Extract the (x, y) coordinate from the center of the cell holding the provided text.  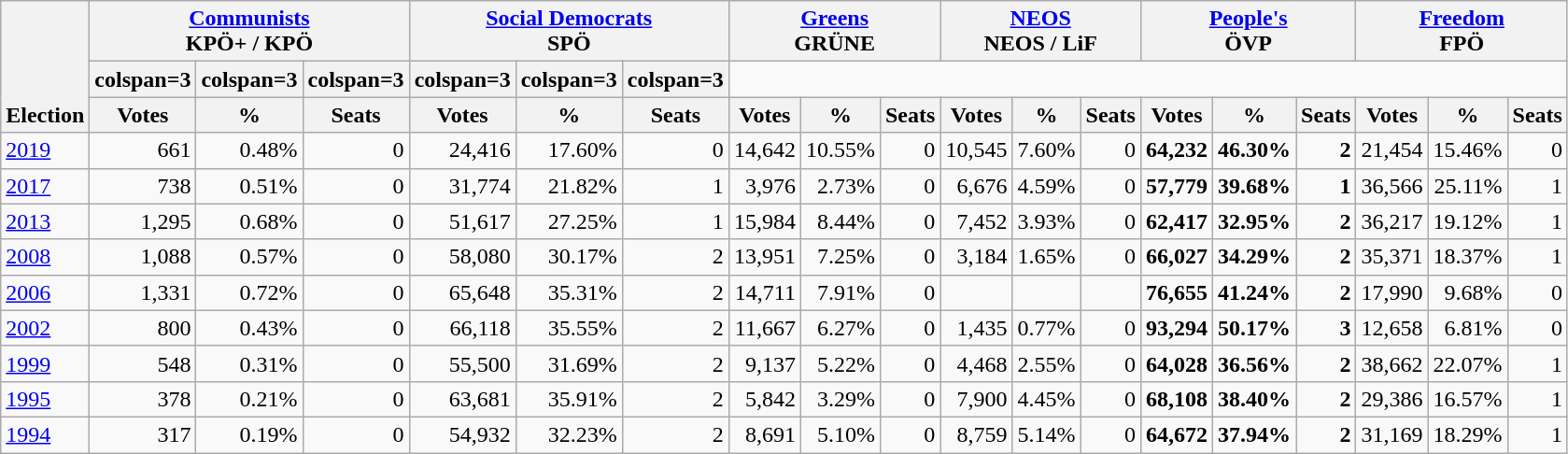
32.95% (1253, 221)
17,990 (1391, 292)
16.57% (1468, 399)
31.69% (569, 363)
15,984 (764, 221)
5,842 (764, 399)
1,331 (143, 292)
0.51% (249, 186)
CommunistsKPÖ+ / KPÖ (249, 32)
30.17% (569, 257)
22.07% (1468, 363)
66,118 (462, 328)
7.91% (841, 292)
1,435 (977, 328)
2.73% (841, 186)
0.31% (249, 363)
FreedomFPÖ (1462, 32)
3 (1326, 328)
18.29% (1468, 434)
1,088 (143, 257)
4.59% (1046, 186)
36,217 (1391, 221)
0.72% (249, 292)
738 (143, 186)
3,976 (764, 186)
0.21% (249, 399)
55,500 (462, 363)
0.77% (1046, 328)
31,774 (462, 186)
50.17% (1253, 328)
68,108 (1177, 399)
317 (143, 434)
10.55% (841, 150)
35.55% (569, 328)
People'sÖVP (1248, 32)
2019 (45, 150)
29,386 (1391, 399)
NEOSNEOS / LiF (1040, 32)
1,295 (143, 221)
7.25% (841, 257)
35,371 (1391, 257)
0.43% (249, 328)
8,759 (977, 434)
31,169 (1391, 434)
66,027 (1177, 257)
21.82% (569, 186)
64,232 (1177, 150)
7,452 (977, 221)
5.10% (841, 434)
9.68% (1468, 292)
1994 (45, 434)
39.68% (1253, 186)
Election (45, 67)
15.46% (1468, 150)
34.29% (1253, 257)
378 (143, 399)
5.22% (841, 363)
64,672 (1177, 434)
46.30% (1253, 150)
6.81% (1468, 328)
76,655 (1177, 292)
0.68% (249, 221)
9,137 (764, 363)
2013 (45, 221)
0.48% (249, 150)
35.91% (569, 399)
65,648 (462, 292)
1.65% (1046, 257)
2.55% (1046, 363)
38,662 (1391, 363)
17.60% (569, 150)
14,711 (764, 292)
8.44% (841, 221)
2008 (45, 257)
24,416 (462, 150)
800 (143, 328)
10,545 (977, 150)
2017 (45, 186)
7.60% (1046, 150)
12,658 (1391, 328)
36.56% (1253, 363)
35.31% (569, 292)
Social DemocratsSPÖ (569, 32)
54,932 (462, 434)
32.23% (569, 434)
3.93% (1046, 221)
11,667 (764, 328)
2006 (45, 292)
6,676 (977, 186)
GreensGRÜNE (835, 32)
64,028 (1177, 363)
58,080 (462, 257)
3,184 (977, 257)
3.29% (841, 399)
13,951 (764, 257)
37.94% (1253, 434)
8,691 (764, 434)
14,642 (764, 150)
5.14% (1046, 434)
27.25% (569, 221)
0.57% (249, 257)
19.12% (1468, 221)
6.27% (841, 328)
38.40% (1253, 399)
4.45% (1046, 399)
21,454 (1391, 150)
0.19% (249, 434)
661 (143, 150)
4,468 (977, 363)
62,417 (1177, 221)
63,681 (462, 399)
25.11% (1468, 186)
57,779 (1177, 186)
2002 (45, 328)
7,900 (977, 399)
93,294 (1177, 328)
1995 (45, 399)
548 (143, 363)
36,566 (1391, 186)
51,617 (462, 221)
41.24% (1253, 292)
18.37% (1468, 257)
1999 (45, 363)
